Identify which cell holds the provided text, then report its [x, y] central coordinate. 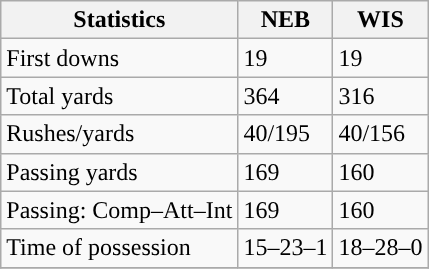
Statistics [120, 20]
Passing yards [120, 172]
Rushes/yards [120, 134]
Time of possession [120, 248]
40/156 [380, 134]
316 [380, 96]
364 [286, 96]
40/195 [286, 134]
First downs [120, 58]
Total yards [120, 96]
Passing: Comp–Att–Int [120, 210]
18–28–0 [380, 248]
WIS [380, 20]
15–23–1 [286, 248]
NEB [286, 20]
